Locate the cell with the specified text and output its [x, y] center coordinate. 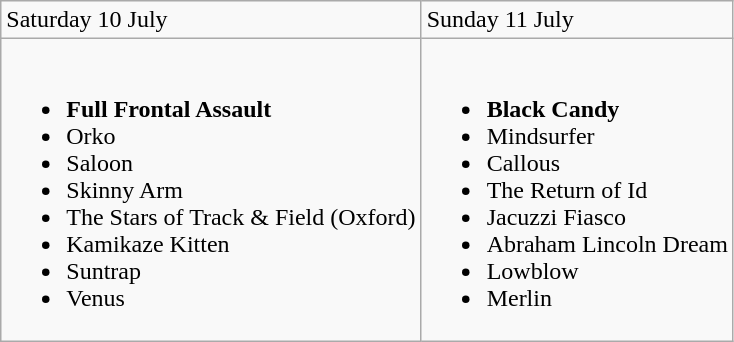
Sunday 11 July [577, 20]
Black CandyMindsurferCallousThe Return of IdJacuzzi FiascoAbraham Lincoln DreamLowblowMerlin [577, 190]
Saturday 10 July [211, 20]
Full Frontal AssaultOrkoSaloonSkinny ArmThe Stars of Track & Field (Oxford)Kamikaze KittenSuntrapVenus [211, 190]
